Search for the cell housing the specified text and yield its (X, Y) center coordinate. 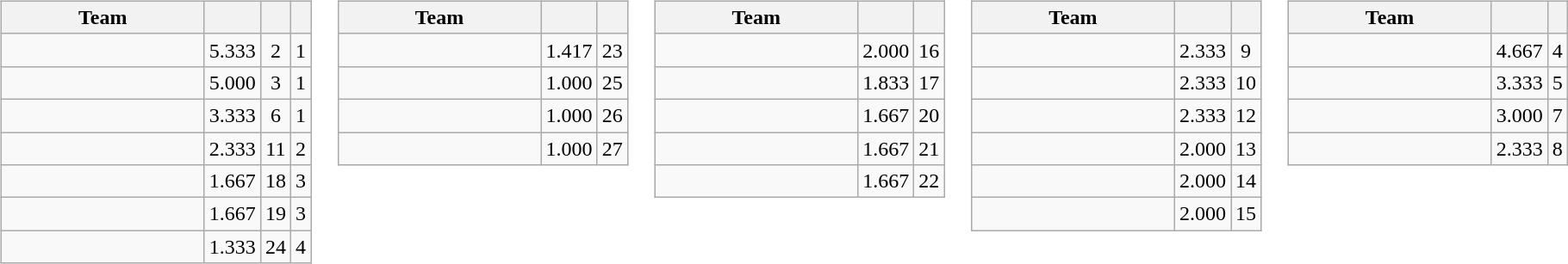
1.333 (233, 247)
26 (612, 115)
4.667 (1520, 50)
22 (929, 181)
5 (1558, 83)
20 (929, 115)
8 (1558, 149)
27 (612, 149)
15 (1246, 214)
6 (276, 115)
24 (276, 247)
1.417 (569, 50)
5.333 (233, 50)
3.000 (1520, 115)
16 (929, 50)
23 (612, 50)
10 (1246, 83)
1.833 (886, 83)
5.000 (233, 83)
21 (929, 149)
17 (929, 83)
19 (276, 214)
9 (1246, 50)
18 (276, 181)
7 (1558, 115)
13 (1246, 149)
25 (612, 83)
14 (1246, 181)
11 (276, 149)
12 (1246, 115)
